Capture the cell that displays the provided text and extract its [x, y] central coordinate. 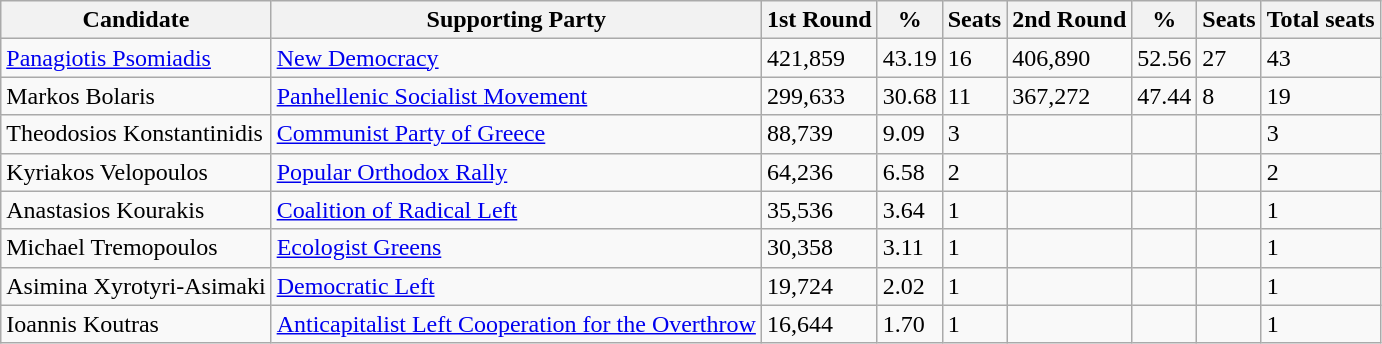
1.70 [910, 324]
Total seats [1320, 20]
3.64 [910, 210]
Democratic Left [516, 286]
Markos Bolaris [136, 96]
88,739 [819, 134]
9.09 [910, 134]
19,724 [819, 286]
30,358 [819, 248]
Coalition of Radical Left [516, 210]
52.56 [1164, 58]
Anticapitalist Left Cooperation for the Overthrow [516, 324]
2.02 [910, 286]
1st Round [819, 20]
64,236 [819, 172]
Panhellenic Socialist Movement [516, 96]
43 [1320, 58]
421,859 [819, 58]
27 [1229, 58]
35,536 [819, 210]
16,644 [819, 324]
Theodosios Konstantinidis [136, 134]
367,272 [1070, 96]
New Democracy [516, 58]
30.68 [910, 96]
Kyriakos Velopoulos [136, 172]
Candidate [136, 20]
Asimina Xyrotyri-Asimaki [136, 286]
6.58 [910, 172]
3.11 [910, 248]
2nd Round [1070, 20]
Popular Orthodox Rally [516, 172]
11 [974, 96]
Anastasios Kourakis [136, 210]
47.44 [1164, 96]
299,633 [819, 96]
Supporting Party [516, 20]
Communist Party of Greece [516, 134]
Michael Tremopoulos [136, 248]
406,890 [1070, 58]
16 [974, 58]
43.19 [910, 58]
Ecologist Greens [516, 248]
8 [1229, 96]
Panagiotis Psomiadis [136, 58]
Ioannis Koutras [136, 324]
19 [1320, 96]
